Scan for the cell matching the given text and deliver its (x, y) coordinate at center. 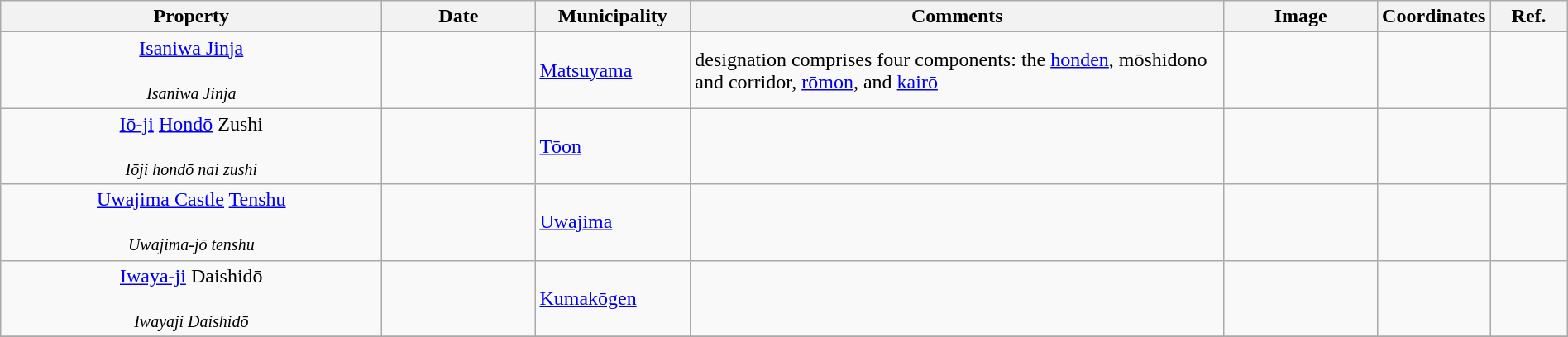
Municipality (613, 17)
Tōon (613, 146)
designation comprises four components: the honden, mōshidono and corridor, rōmon, and kairō (958, 70)
Coordinates (1434, 17)
Image (1301, 17)
Uwajima Castle TenshuUwajima-jō tenshu (192, 222)
Property (192, 17)
Isaniwa JinjaIsaniwa Jinja (192, 70)
Comments (958, 17)
Iwaya-ji DaishidōIwayaji Daishidō (192, 298)
Kumakōgen (613, 298)
Iō-ji Hondō ZushiIōji hondō nai zushi (192, 146)
Matsuyama (613, 70)
Ref. (1528, 17)
Uwajima (613, 222)
Date (458, 17)
